For the text-containing cell, return its midpoint in [X, Y] coordinate format. 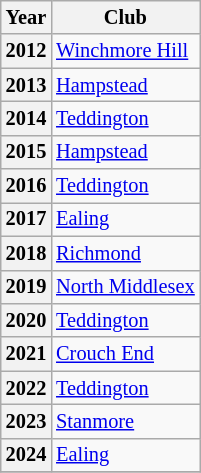
2014 [26, 118]
Club [125, 17]
Crouch End [125, 354]
Stanmore [125, 421]
North Middlesex [125, 287]
2023 [26, 421]
2019 [26, 287]
2016 [26, 186]
Winchmore Hill [125, 51]
2015 [26, 152]
2012 [26, 51]
2018 [26, 253]
2013 [26, 85]
Year [26, 17]
2021 [26, 354]
2022 [26, 388]
2024 [26, 455]
2017 [26, 219]
2020 [26, 320]
Richmond [125, 253]
